Return [x, y] of the center of cell containing provided text 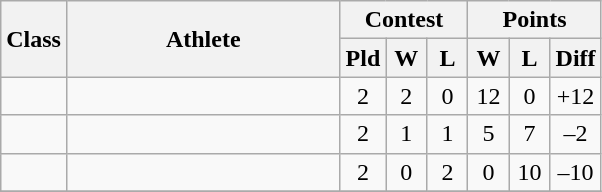
7 [530, 134]
Points [534, 20]
–10 [576, 172]
Athlete [203, 39]
10 [530, 172]
5 [488, 134]
12 [488, 96]
–2 [576, 134]
Contest [404, 20]
+12 [576, 96]
Class [34, 39]
Diff [576, 58]
Pld [363, 58]
